From the cell containing the given text, extract its center point as [x, y] coordinate. 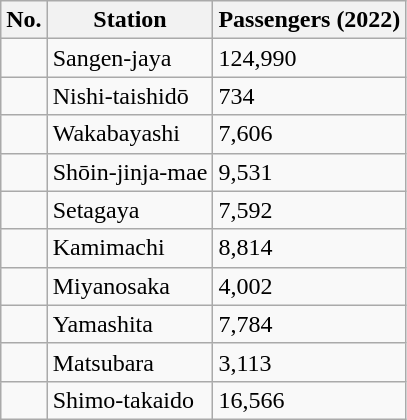
3,113 [310, 362]
734 [310, 96]
Miyanosaka [130, 286]
No. [24, 20]
Shōin-jinja-mae [130, 172]
Nishi-taishidō [130, 96]
Station [130, 20]
Matsubara [130, 362]
Sangen-jaya [130, 58]
7,592 [310, 210]
124,990 [310, 58]
Shimo-takaido [130, 400]
7,606 [310, 134]
16,566 [310, 400]
Wakabayashi [130, 134]
7,784 [310, 324]
Passengers (2022) [310, 20]
Kamimachi [130, 248]
8,814 [310, 248]
9,531 [310, 172]
Setagaya [130, 210]
4,002 [310, 286]
Yamashita [130, 324]
